Scan for the cell matching the given text and deliver its [x, y] coordinate at center. 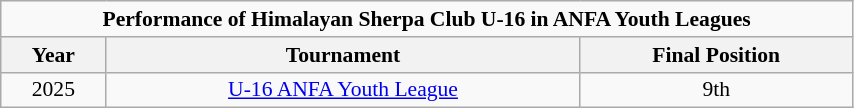
2025 [54, 90]
9th [716, 90]
Final Position [716, 55]
Tournament [343, 55]
U-16 ANFA Youth League [343, 90]
Year [54, 55]
Performance of Himalayan Sherpa Club U-16 in ANFA Youth Leagues [427, 19]
